Detect which cell encompasses the target text, then output its [x, y] center coordinate. 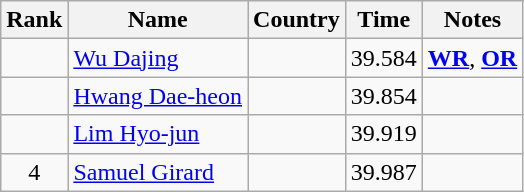
Name [158, 20]
Rank [34, 20]
Lim Hyo-jun [158, 134]
Time [384, 20]
4 [34, 172]
39.919 [384, 134]
WR, OR [472, 58]
39.987 [384, 172]
Wu Dajing [158, 58]
39.584 [384, 58]
Country [297, 20]
Hwang Dae-heon [158, 96]
Notes [472, 20]
39.854 [384, 96]
Samuel Girard [158, 172]
